Find where the given text appears and provide that cell's center as [x, y] coordinate. 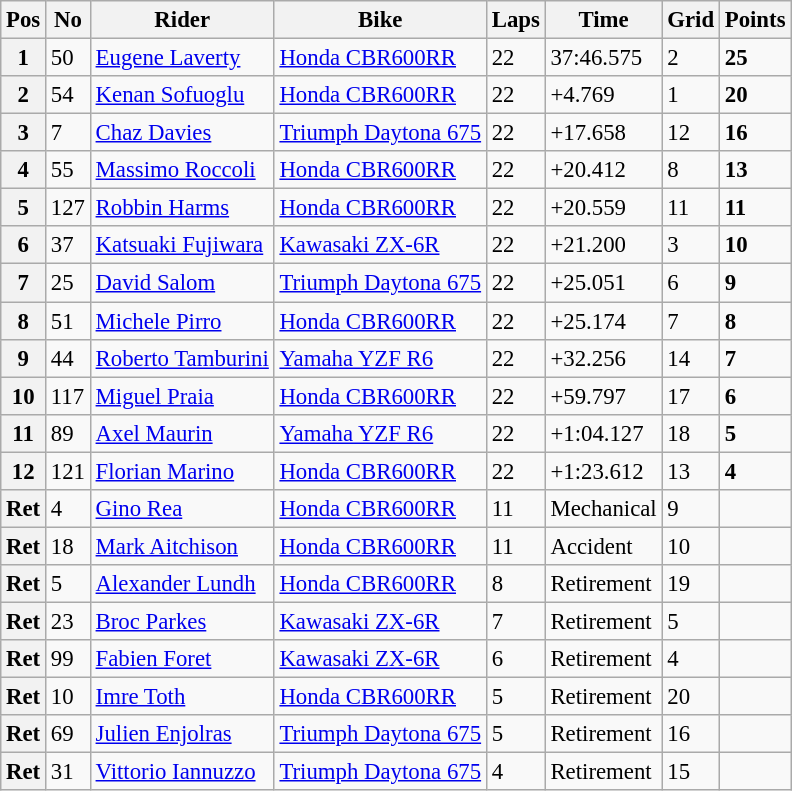
Imre Toth [182, 697]
51 [68, 321]
Time [604, 20]
+1:23.612 [604, 471]
37:46.575 [604, 58]
Massimo Roccoli [182, 170]
Eugene Laverty [182, 58]
Accident [604, 546]
99 [68, 659]
37 [68, 245]
Rider [182, 20]
31 [68, 772]
Roberto Tamburini [182, 358]
+25.051 [604, 283]
Laps [516, 20]
14 [690, 358]
+25.174 [604, 321]
Pos [24, 20]
David Salom [182, 283]
89 [68, 433]
50 [68, 58]
127 [68, 208]
+21.200 [604, 245]
Bike [380, 20]
121 [68, 471]
Robbin Harms [182, 208]
Julien Enjolras [182, 734]
Florian Marino [182, 471]
Kenan Sofuoglu [182, 95]
15 [690, 772]
Michele Pirro [182, 321]
Gino Rea [182, 509]
Mechanical [604, 509]
No [68, 20]
+32.256 [604, 358]
44 [68, 358]
Alexander Lundh [182, 584]
+20.412 [604, 170]
Fabien Foret [182, 659]
Mark Aitchison [182, 546]
Chaz Davies [182, 133]
Broc Parkes [182, 621]
Katsuaki Fujiwara [182, 245]
19 [690, 584]
69 [68, 734]
Vittorio Iannuzzo [182, 772]
55 [68, 170]
+59.797 [604, 396]
117 [68, 396]
+1:04.127 [604, 433]
Points [754, 20]
+4.769 [604, 95]
Axel Maurin [182, 433]
23 [68, 621]
54 [68, 95]
Grid [690, 20]
+17.658 [604, 133]
+20.559 [604, 208]
17 [690, 396]
Miguel Praia [182, 396]
